Scan for the cell matching the given text and deliver its [x, y] coordinate at center. 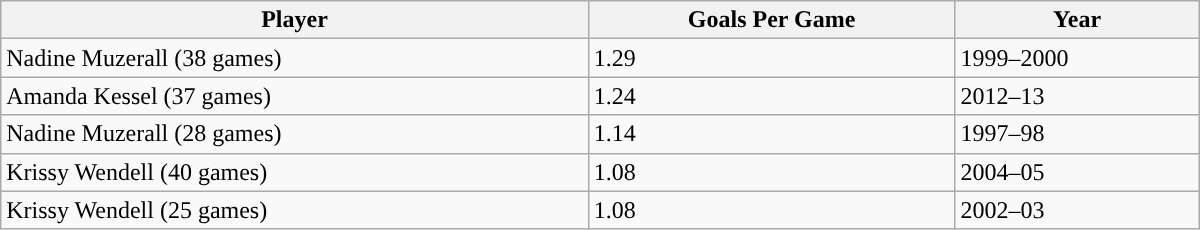
1.29 [772, 58]
1.14 [772, 134]
Amanda Kessel (37 games) [295, 96]
Nadine Muzerall (28 games) [295, 134]
2004–05 [1077, 172]
2012–13 [1077, 96]
1.24 [772, 96]
Goals Per Game [772, 20]
Nadine Muzerall (38 games) [295, 58]
2002–03 [1077, 210]
Player [295, 20]
1999–2000 [1077, 58]
Year [1077, 20]
Krissy Wendell (40 games) [295, 172]
1997–98 [1077, 134]
Krissy Wendell (25 games) [295, 210]
